Determine the [x, y] coordinate at the center of the cell enclosing the given text.  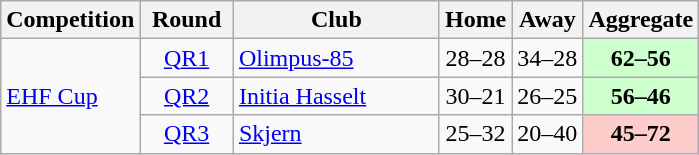
Olimpus-85 [336, 58]
Skjern [336, 134]
28–28 [475, 58]
26–25 [548, 96]
45–72 [641, 134]
QR2 [187, 96]
Initia Hasselt [336, 96]
20–40 [548, 134]
EHF Cup [70, 96]
Club [336, 20]
QR3 [187, 134]
Away [548, 20]
Round [187, 20]
62–56 [641, 58]
30–21 [475, 96]
QR1 [187, 58]
56–46 [641, 96]
34–28 [548, 58]
Aggregate [641, 20]
25–32 [475, 134]
Home [475, 20]
Competition [70, 20]
